Pinpoint the cell where the given text exists, returning its [X, Y] midpoint coordinate. 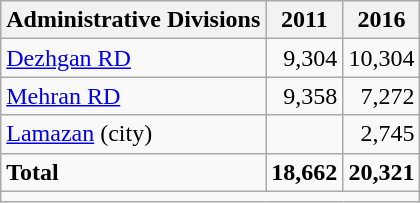
7,272 [382, 96]
Dezhgan RD [134, 58]
Administrative Divisions [134, 20]
Mehran RD [134, 96]
2,745 [382, 134]
2016 [382, 20]
Total [134, 172]
18,662 [304, 172]
2011 [304, 20]
9,358 [304, 96]
9,304 [304, 58]
Lamazan (city) [134, 134]
10,304 [382, 58]
20,321 [382, 172]
